Capture the cell that displays the provided text and extract its [x, y] central coordinate. 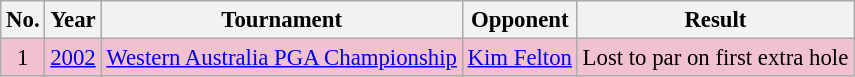
Tournament [282, 20]
Kim Felton [520, 58]
Western Australia PGA Championship [282, 58]
Result [715, 20]
1 [23, 58]
Opponent [520, 20]
2002 [73, 58]
Year [73, 20]
No. [23, 20]
Lost to par on first extra hole [715, 58]
